From the cell containing the given text, extract its center point as [X, Y] coordinate. 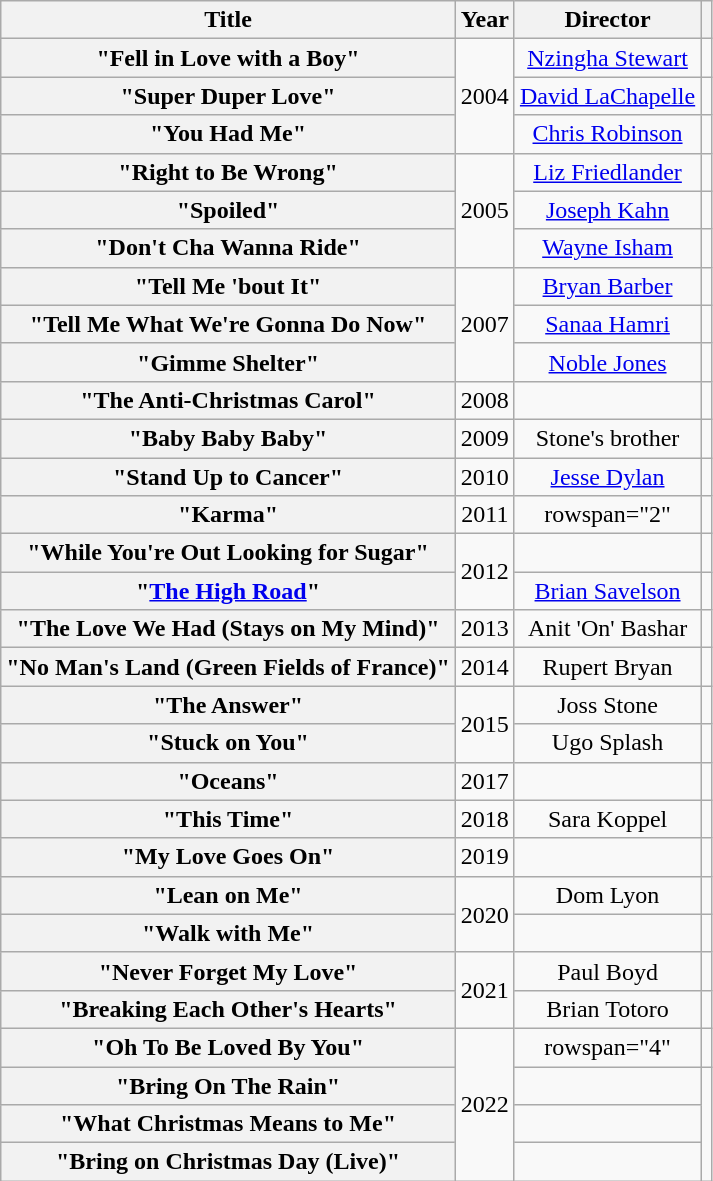
Noble Jones [607, 362]
Title [228, 20]
"Fell in Love with a Boy" [228, 58]
2009 [484, 438]
Year [484, 20]
"Breaking Each Other's Hearts" [228, 1009]
"Right to Be Wrong" [228, 172]
Sanaa Hamri [607, 324]
Joseph Kahn [607, 210]
Brian Savelson [607, 591]
"My Love Goes On" [228, 857]
2011 [484, 515]
"This Time" [228, 819]
2007 [484, 324]
"Super Duper Love" [228, 96]
2021 [484, 990]
2017 [484, 781]
2015 [484, 724]
Anit 'On' Bashar [607, 629]
"The Anti-Christmas Carol" [228, 400]
"No Man's Land (Green Fields of France)" [228, 667]
"Oh To Be Loved By You" [228, 1047]
"Gimme Shelter" [228, 362]
"Stuck on You" [228, 743]
Nzingha Stewart [607, 58]
"Never Forget My Love" [228, 971]
David LaChapelle [607, 96]
2022 [484, 1104]
Bryan Barber [607, 286]
Joss Stone [607, 705]
"Lean on Me" [228, 895]
2020 [484, 914]
Dom Lyon [607, 895]
"Bring On The Rain" [228, 1085]
2010 [484, 477]
Liz Friedlander [607, 172]
"Oceans" [228, 781]
"What Christmas Means to Me" [228, 1124]
"Walk with Me" [228, 933]
"Tell Me 'bout It" [228, 286]
"The Love We Had (Stays on My Mind)" [228, 629]
2008 [484, 400]
"Stand Up to Cancer" [228, 477]
Wayne Isham [607, 248]
"Don't Cha Wanna Ride" [228, 248]
Chris Robinson [607, 134]
Jesse Dylan [607, 477]
Ugo Splash [607, 743]
Paul Boyd [607, 971]
"The High Road" [228, 591]
"Bring on Christmas Day (Live)" [228, 1162]
Rupert Bryan [607, 667]
2004 [484, 96]
2019 [484, 857]
2014 [484, 667]
"Baby Baby Baby" [228, 438]
"Spoiled" [228, 210]
Stone's brother [607, 438]
rowspan="4" [607, 1047]
rowspan="2" [607, 515]
"Karma" [228, 515]
Sara Koppel [607, 819]
Director [607, 20]
"You Had Me" [228, 134]
Brian Totoro [607, 1009]
2018 [484, 819]
"The Answer" [228, 705]
"Tell Me What We're Gonna Do Now" [228, 324]
"While You're Out Looking for Sugar" [228, 553]
2005 [484, 210]
2012 [484, 572]
2013 [484, 629]
